Capture the cell that displays the provided text and extract its [X, Y] central coordinate. 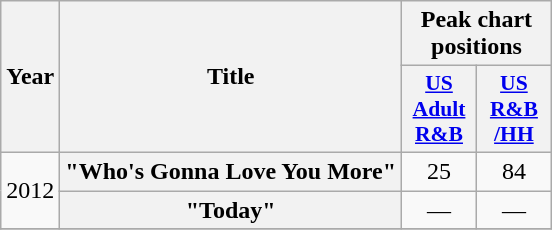
25 [440, 171]
US R&B/HH [514, 110]
Year [30, 77]
Title [231, 77]
USAdultR&B [440, 110]
Peak chart positions [477, 34]
"Who's Gonna Love You More" [231, 171]
2012 [30, 190]
"Today" [231, 209]
84 [514, 171]
